Determine the [X, Y] coordinate at the center of the cell enclosing the given text.  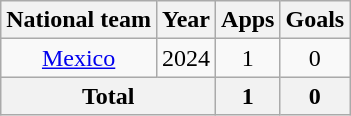
Apps [248, 20]
Year [186, 20]
2024 [186, 58]
Total [108, 96]
National team [79, 20]
Mexico [79, 58]
Goals [315, 20]
